Determine the [x, y] coordinate at the center of the cell enclosing the given text.  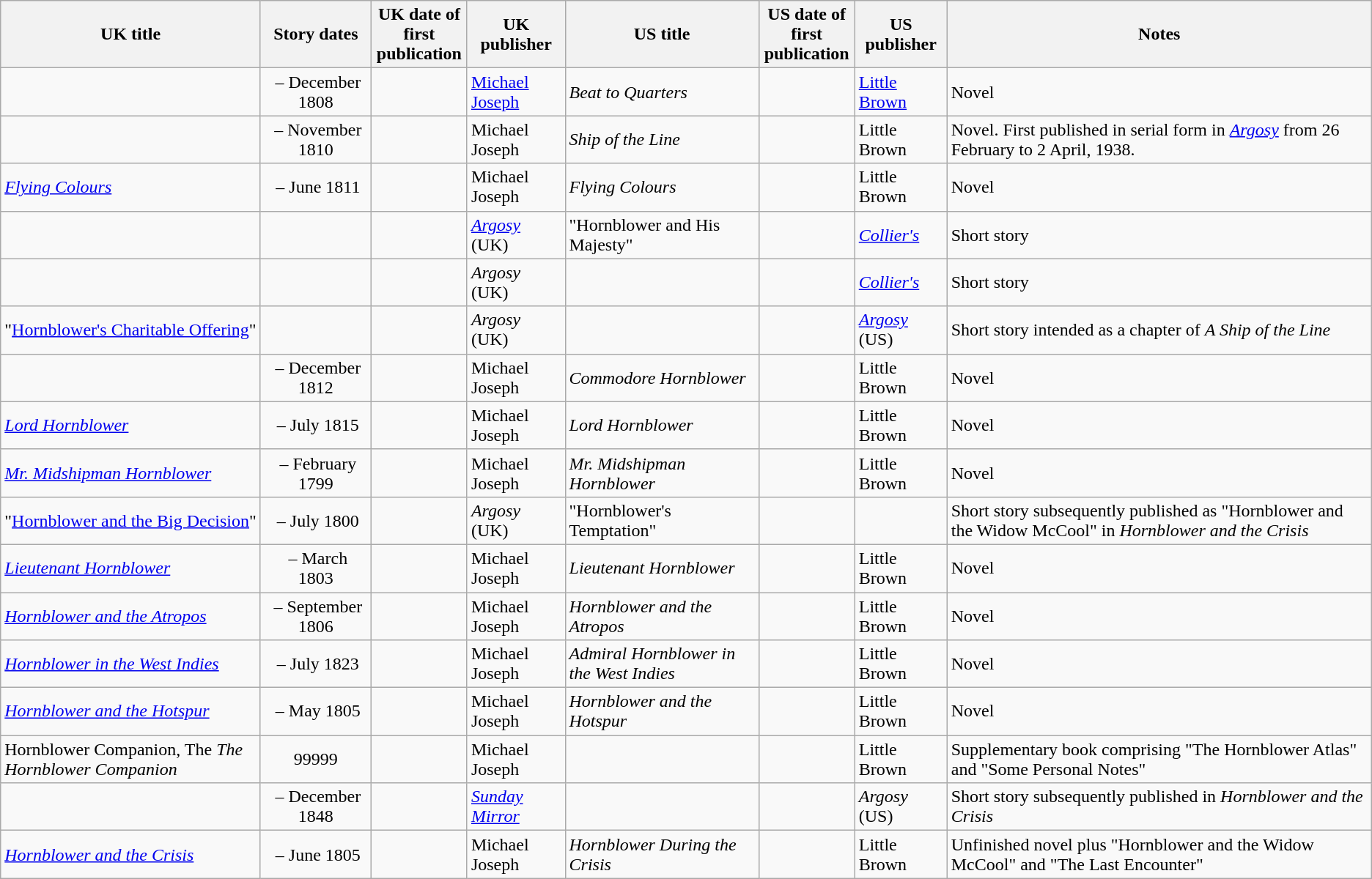
Unfinished novel plus "Hornblower and the Widow McCool" and "The Last Encounter" [1159, 854]
Novel. First published in serial form in Argosy from 26 February to 2 April, 1938. [1159, 139]
US publisher [901, 34]
– September 1806 [315, 615]
US title [662, 34]
– July 1815 [315, 425]
Commodore Hornblower [662, 378]
"Hornblower's Temptation" [662, 520]
"Hornblower's Charitable Offering" [130, 330]
UK date of first publication [419, 34]
US date of first publication [806, 34]
– December 1848 [315, 807]
UK title [130, 34]
– June 1811 [315, 188]
– December 1808 [315, 92]
– March 1803 [315, 568]
UK publisher [516, 34]
– July 1823 [315, 664]
– July 1800 [315, 520]
Beat to Quarters [662, 92]
– May 1805 [315, 712]
Sunday Mirror [516, 807]
Short story subsequently published as "Hornblower and the Widow McCool" in Hornblower and the Crisis [1159, 520]
– December 1812 [315, 378]
Short story subsequently published in Hornblower and the Crisis [1159, 807]
– November 1810 [315, 139]
Supplementary book comprising "The Hornblower Atlas" and "Some Personal Notes" [1159, 759]
Story dates [315, 34]
Short story intended as a chapter of A Ship of the Line [1159, 330]
Hornblower and the Crisis [130, 854]
Ship of the Line [662, 139]
Hornblower During the Crisis [662, 854]
– June 1805 [315, 854]
"Hornblower and the Big Decision" [130, 520]
99999 [315, 759]
– February 1799 [315, 473]
Notes [1159, 34]
Hornblower Companion, The The Hornblower Companion [130, 759]
Admiral Hornblower in the West Indies [662, 664]
"Hornblower and His Majesty" [662, 234]
Hornblower in the West Indies [130, 664]
